Pinpoint the cell where the given text exists, returning its (X, Y) midpoint coordinate. 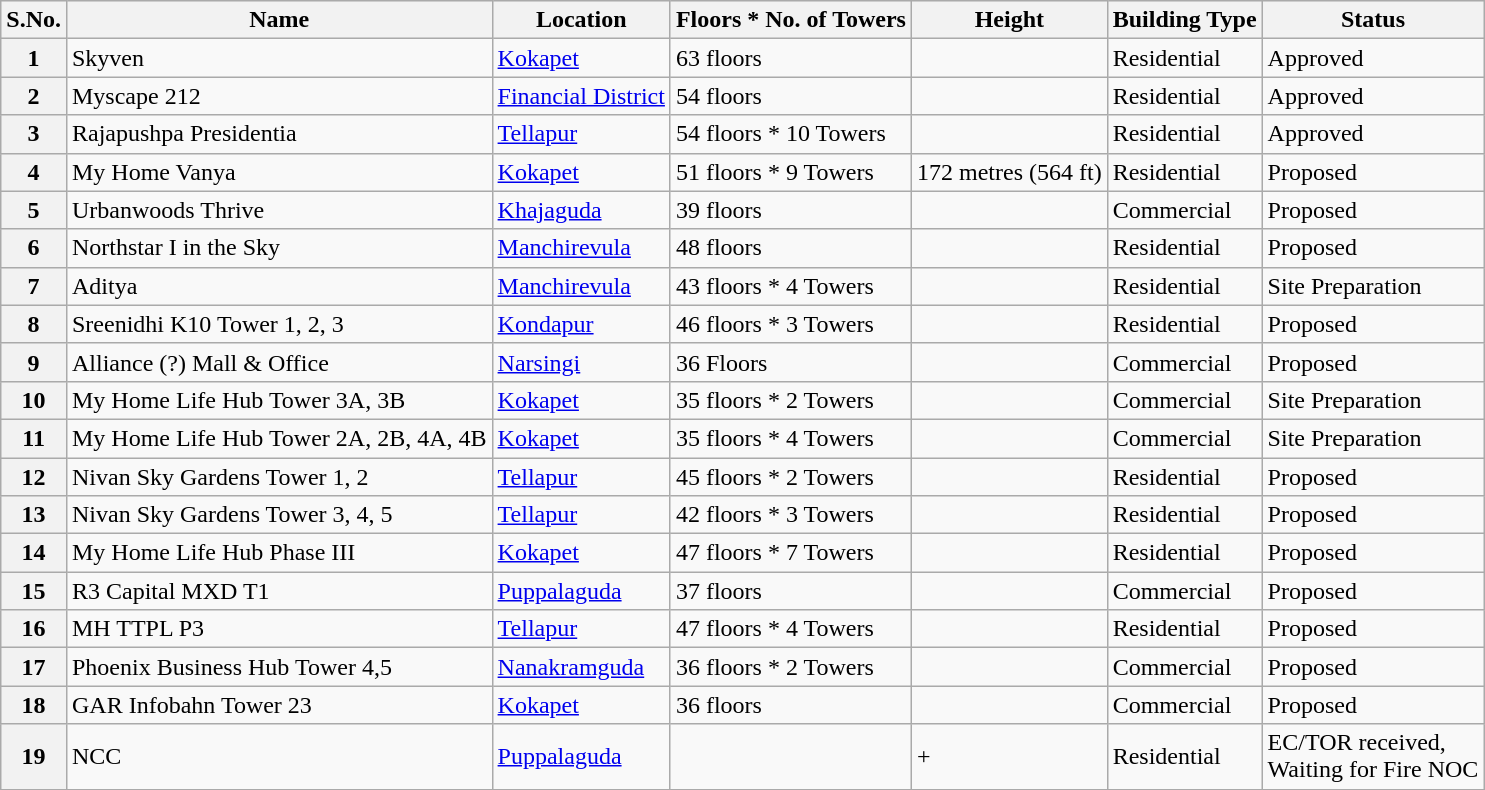
2 (34, 96)
Status (1373, 20)
54 floors (790, 96)
12 (34, 477)
47 floors * 4 Towers (790, 629)
4 (34, 172)
19 (34, 756)
My Home Life Hub Tower 3A, 3B (279, 400)
MH TTPL P3 (279, 629)
Narsingi (581, 362)
Financial District (581, 96)
13 (34, 515)
3 (34, 134)
My Home Life Hub Tower 2A, 2B, 4A, 4B (279, 438)
14 (34, 553)
My Home Life Hub Phase III (279, 553)
5 (34, 210)
Alliance (?) Mall & Office (279, 362)
S.No. (34, 20)
51 floors * 9 Towers (790, 172)
Aditya (279, 286)
Sreenidhi K10 Tower 1, 2, 3 (279, 324)
Building Type (1184, 20)
Floors * No. of Towers (790, 20)
36 Floors (790, 362)
54 floors * 10 Towers (790, 134)
7 (34, 286)
36 floors (790, 705)
Name (279, 20)
15 (34, 591)
Nivan Sky Gardens Tower 1, 2 (279, 477)
1 (34, 58)
46 floors * 3 Towers (790, 324)
37 floors (790, 591)
45 floors * 2 Towers (790, 477)
172 metres (564 ft) (1009, 172)
16 (34, 629)
11 (34, 438)
17 (34, 667)
43 floors * 4 Towers (790, 286)
36 floors * 2 Towers (790, 667)
8 (34, 324)
39 floors (790, 210)
Height (1009, 20)
Kondapur (581, 324)
Skyven (279, 58)
18 (34, 705)
42 floors * 3 Towers (790, 515)
GAR Infobahn Tower 23 (279, 705)
63 floors (790, 58)
Myscape 212 (279, 96)
NCC (279, 756)
Location (581, 20)
48 floors (790, 248)
EC/TOR received,Waiting for Fire NOC (1373, 756)
Urbanwoods Thrive (279, 210)
9 (34, 362)
Nivan Sky Gardens Tower 3, 4, 5 (279, 515)
6 (34, 248)
Nanakramguda (581, 667)
+ (1009, 756)
10 (34, 400)
R3 Capital MXD T1 (279, 591)
My Home Vanya (279, 172)
Northstar I in the Sky (279, 248)
Rajapushpa Presidentia (279, 134)
Khajaguda (581, 210)
35 floors * 4 Towers (790, 438)
35 floors * 2 Towers (790, 400)
Phoenix Business Hub Tower 4,5 (279, 667)
47 floors * 7 Towers (790, 553)
